Extract the (X, Y) coordinate from the center of the cell holding the provided text.  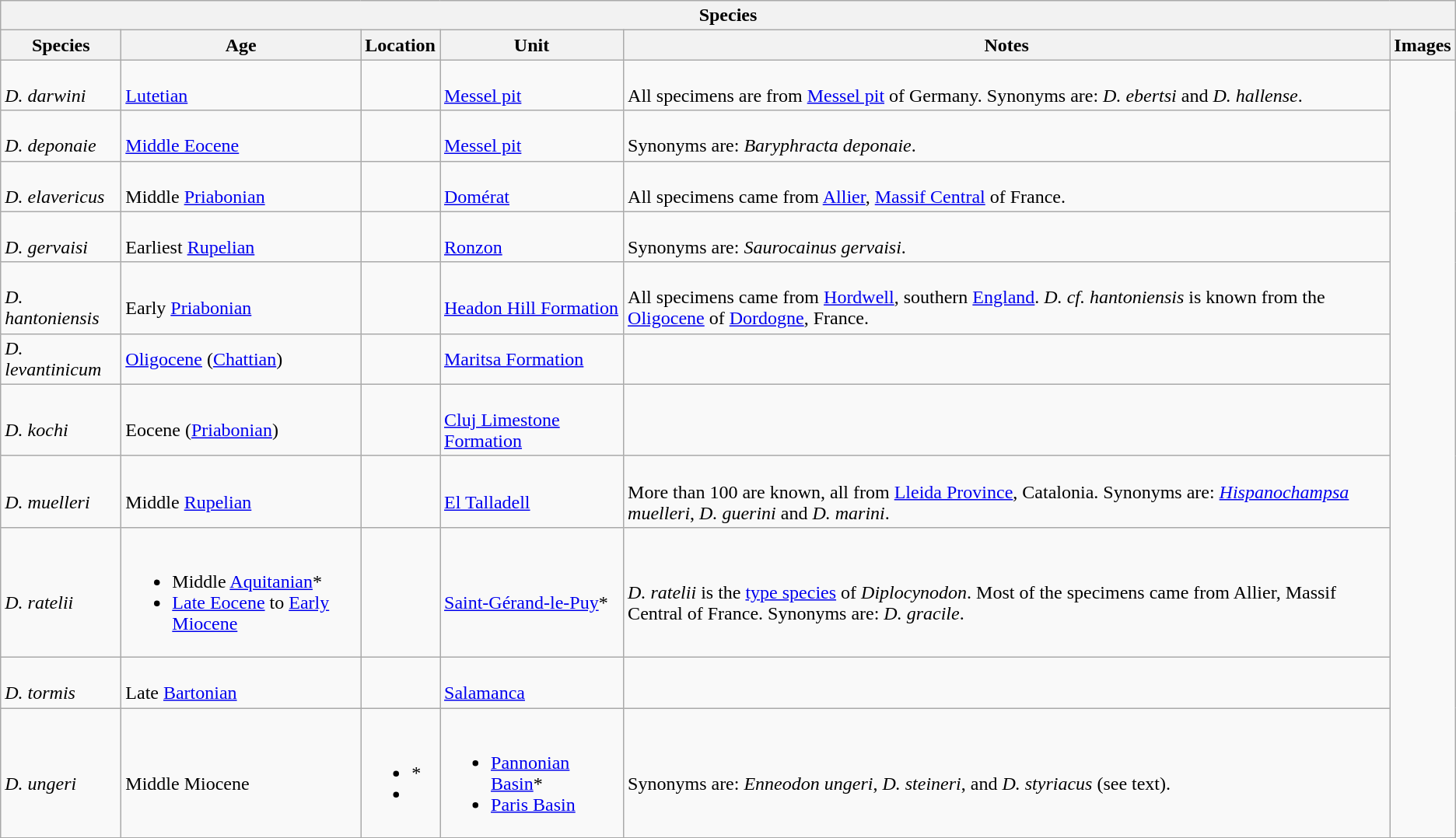
Eocene (Priabonian) (241, 420)
Lutetian (241, 86)
All specimens came from Allier, Massif Central of France. (1006, 187)
Earliest Rupelian (241, 236)
D. tormis (61, 683)
All specimens came from Hordwell, southern England. D. cf. hantoniensis is known from the Oligocene of Dordogne, France. (1006, 298)
Middle Rupelian (241, 491)
Middle Eocene (241, 135)
Synonyms are: Baryphracta deponaie. (1006, 135)
Middle Aquitanian*Late Eocene to Early Miocene (241, 592)
Pannonian Basin*Paris Basin (532, 773)
Saint-Gérand-le-Puy* (532, 592)
D. kochi (61, 420)
Synonyms are: Enneodon ungeri, D. steineri, and D. styriacus (see text). (1006, 773)
D. darwini (61, 86)
D. ratelii (61, 592)
Salamanca (532, 683)
Unit (532, 45)
Synonyms are: Saurocainus gervaisi. (1006, 236)
El Talladell (532, 491)
D. ungeri (61, 773)
D. ratelii is the type species of Diplocynodon. Most of the specimens came from Allier, Massif Central of France. Synonyms are: D. gracile. (1006, 592)
Location (401, 45)
* (401, 773)
Headon Hill Formation (532, 298)
D. gervaisi (61, 236)
D. muelleri (61, 491)
Middle Priabonian (241, 187)
Middle Miocene (241, 773)
Early Priabonian (241, 298)
Cluj Limestone Formation (532, 420)
Images (1423, 45)
Oligocene (Chattian) (241, 359)
D. deponaie (61, 135)
D. levantinicum (61, 359)
Age (241, 45)
D. elavericus (61, 187)
More than 100 are known, all from Lleida Province, Catalonia. Synonyms are: Hispanochampsa muelleri, D. guerini and D. marini. (1006, 491)
Notes (1006, 45)
Domérat (532, 187)
D. hantoniensis (61, 298)
Ronzon (532, 236)
All specimens are from Messel pit of Germany. Synonyms are: D. ebertsi and D. hallense. (1006, 86)
Late Bartonian (241, 683)
Maritsa Formation (532, 359)
